Identify which cell holds the provided text, then report its (x, y) central coordinate. 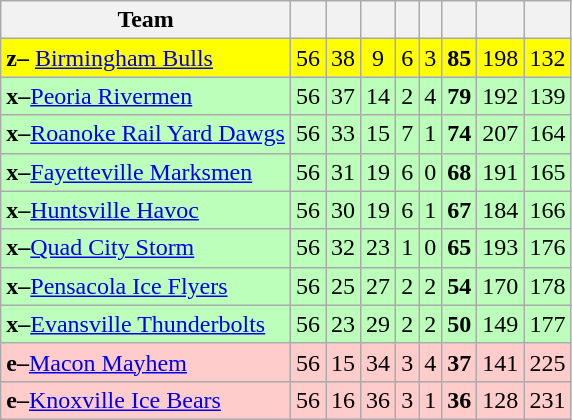
192 (500, 96)
67 (460, 210)
25 (344, 286)
176 (548, 248)
184 (500, 210)
164 (548, 134)
141 (500, 362)
166 (548, 210)
7 (408, 134)
Team (146, 20)
34 (378, 362)
198 (500, 58)
x–Pensacola Ice Flyers (146, 286)
128 (500, 400)
74 (460, 134)
231 (548, 400)
79 (460, 96)
85 (460, 58)
z– Birmingham Bulls (146, 58)
29 (378, 324)
14 (378, 96)
207 (500, 134)
50 (460, 324)
32 (344, 248)
139 (548, 96)
193 (500, 248)
54 (460, 286)
x–Peoria Rivermen (146, 96)
191 (500, 172)
225 (548, 362)
31 (344, 172)
e–Knoxville Ice Bears (146, 400)
177 (548, 324)
x–Evansville Thunderbolts (146, 324)
9 (378, 58)
x–Quad City Storm (146, 248)
16 (344, 400)
e–Macon Mayhem (146, 362)
165 (548, 172)
149 (500, 324)
38 (344, 58)
27 (378, 286)
x–Huntsville Havoc (146, 210)
x–Roanoke Rail Yard Dawgs (146, 134)
33 (344, 134)
30 (344, 210)
132 (548, 58)
65 (460, 248)
68 (460, 172)
178 (548, 286)
170 (500, 286)
x–Fayetteville Marksmen (146, 172)
